Output the (X, Y) coordinate of the center of the cell containing the given text.  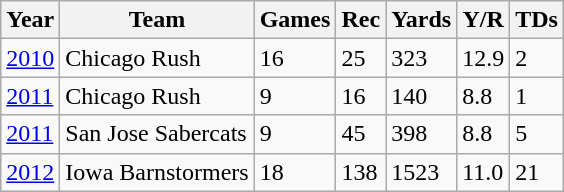
TDs (537, 20)
140 (422, 96)
San Jose Sabercats (157, 134)
Yards (422, 20)
Rec (361, 20)
18 (295, 172)
Iowa Barnstormers (157, 172)
12.9 (484, 58)
11.0 (484, 172)
398 (422, 134)
21 (537, 172)
1523 (422, 172)
Games (295, 20)
2012 (30, 172)
Team (157, 20)
2 (537, 58)
5 (537, 134)
2010 (30, 58)
323 (422, 58)
1 (537, 96)
138 (361, 172)
Year (30, 20)
45 (361, 134)
25 (361, 58)
Y/R (484, 20)
